Search for the cell housing the specified text and yield its (X, Y) center coordinate. 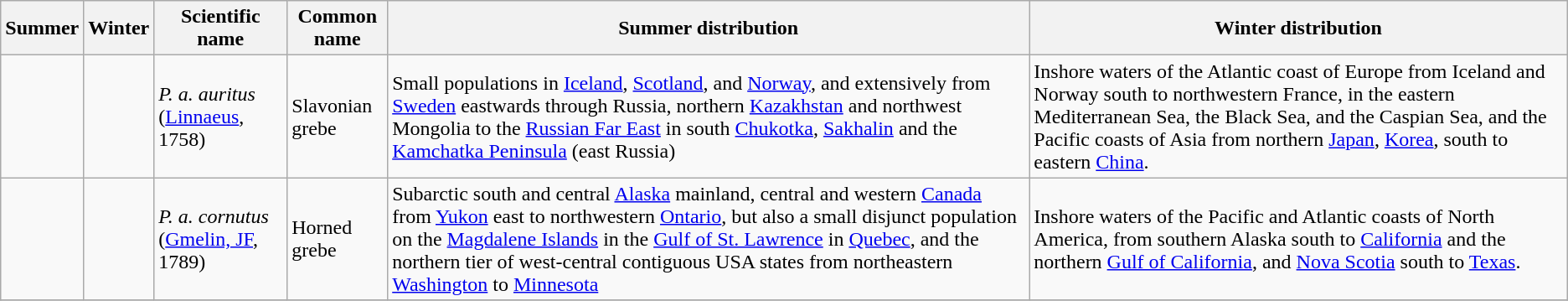
Horned grebe (338, 239)
Common name (338, 29)
Summer (42, 29)
Scientific name (221, 29)
P. a. auritus (Linnaeus, 1758) (221, 117)
Winter distribution (1298, 29)
Summer distribution (709, 29)
Slavonian grebe (338, 117)
Winter (119, 29)
P. a. cornutus (Gmelin, JF, 1789) (221, 239)
